Determine the [X, Y] coordinate at the center of the cell enclosing the given text.  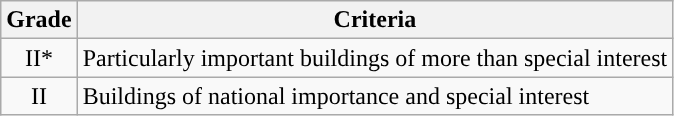
Grade [39, 20]
Criteria [375, 20]
II* [39, 58]
II [39, 96]
Buildings of national importance and special interest [375, 96]
Particularly important buildings of more than special interest [375, 58]
